From the cell containing the given text, extract its center point as (X, Y) coordinate. 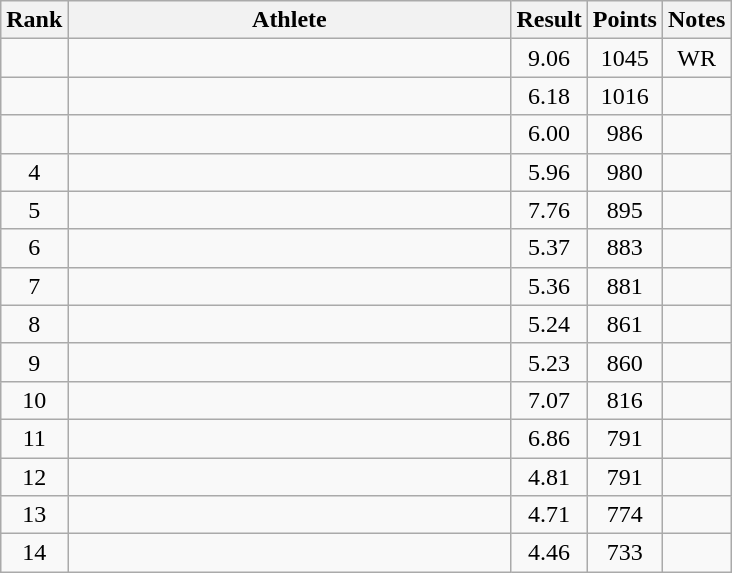
733 (624, 553)
895 (624, 210)
4 (34, 172)
5.96 (549, 172)
5.36 (549, 286)
4.46 (549, 553)
7 (34, 286)
860 (624, 362)
6 (34, 248)
1045 (624, 58)
13 (34, 515)
816 (624, 400)
4.71 (549, 515)
10 (34, 400)
Rank (34, 20)
9.06 (549, 58)
861 (624, 324)
WR (696, 58)
9 (34, 362)
8 (34, 324)
Points (624, 20)
7.76 (549, 210)
6.00 (549, 134)
5.24 (549, 324)
986 (624, 134)
5 (34, 210)
7.07 (549, 400)
Athlete (290, 20)
883 (624, 248)
5.37 (549, 248)
12 (34, 477)
881 (624, 286)
Result (549, 20)
774 (624, 515)
4.81 (549, 477)
14 (34, 553)
6.86 (549, 438)
Notes (696, 20)
6.18 (549, 96)
980 (624, 172)
5.23 (549, 362)
1016 (624, 96)
11 (34, 438)
